Find where the given text appears and provide that cell's center as (X, Y) coordinate. 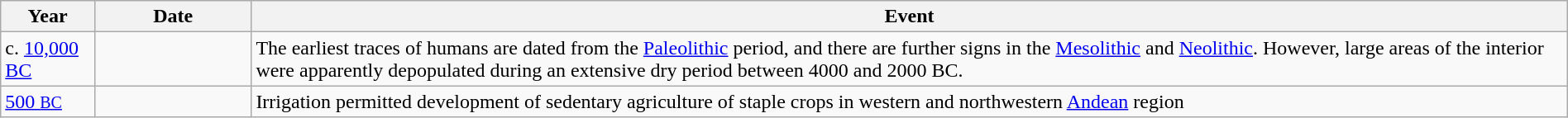
Event (910, 17)
500 BC (48, 101)
Irrigation permitted development of sedentary agriculture of staple crops in western and northwestern Andean region (910, 101)
c. 10,000 BC (48, 59)
Date (172, 17)
Year (48, 17)
